Extract the (X, Y) coordinate from the center of the cell holding the provided text.  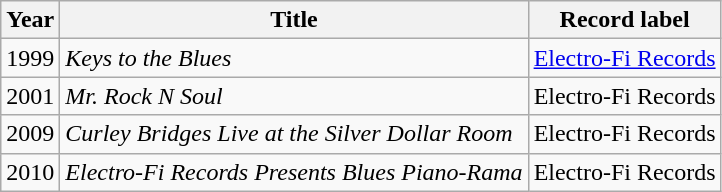
2009 (30, 134)
Keys to the Blues (294, 58)
Year (30, 20)
Title (294, 20)
2001 (30, 96)
Electro-Fi Records Presents Blues Piano-Rama (294, 172)
Curley Bridges Live at the Silver Dollar Room (294, 134)
Record label (624, 20)
1999 (30, 58)
2010 (30, 172)
Mr. Rock N Soul (294, 96)
